Return the [X, Y] coordinate for the center point of the cell that contains the specified text.  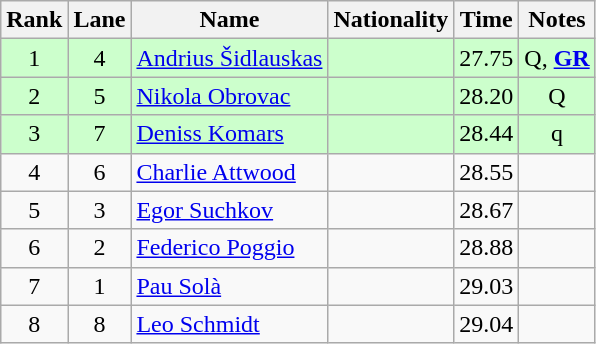
Rank [34, 20]
Notes [557, 20]
Egor Suchkov [230, 210]
Federico Poggio [230, 248]
Lane [100, 20]
29.03 [486, 286]
Deniss Komars [230, 134]
Time [486, 20]
Charlie Attwood [230, 172]
28.88 [486, 248]
Q, GR [557, 58]
27.75 [486, 58]
Andrius Šidlauskas [230, 58]
Nationality [391, 20]
Leo Schmidt [230, 324]
Q [557, 96]
Pau Solà [230, 286]
28.55 [486, 172]
Nikola Obrovac [230, 96]
q [557, 134]
28.44 [486, 134]
Name [230, 20]
29.04 [486, 324]
28.20 [486, 96]
28.67 [486, 210]
